Output the [X, Y] coordinate of the center of the cell containing the given text.  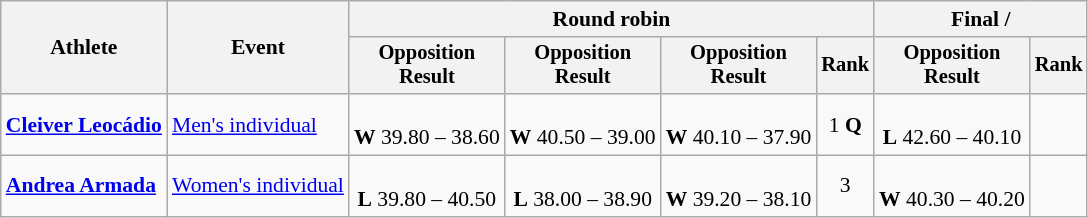
1 Q [845, 124]
Athlete [84, 48]
L 39.80 – 40.50 [427, 186]
Round robin [612, 19]
W 40.30 – 40.20 [952, 186]
Final / [980, 19]
W 39.20 – 38.10 [739, 186]
Event [258, 48]
Men's individual [258, 124]
3 [845, 186]
L 42.60 – 40.10 [952, 124]
Andrea Armada [84, 186]
W 39.80 – 38.60 [427, 124]
L 38.00 – 38.90 [583, 186]
Cleiver Leocádio [84, 124]
W 40.10 – 37.90 [739, 124]
W 40.50 – 39.00 [583, 124]
Women's individual [258, 186]
